Detect which cell encompasses the target text, then output its (X, Y) center coordinate. 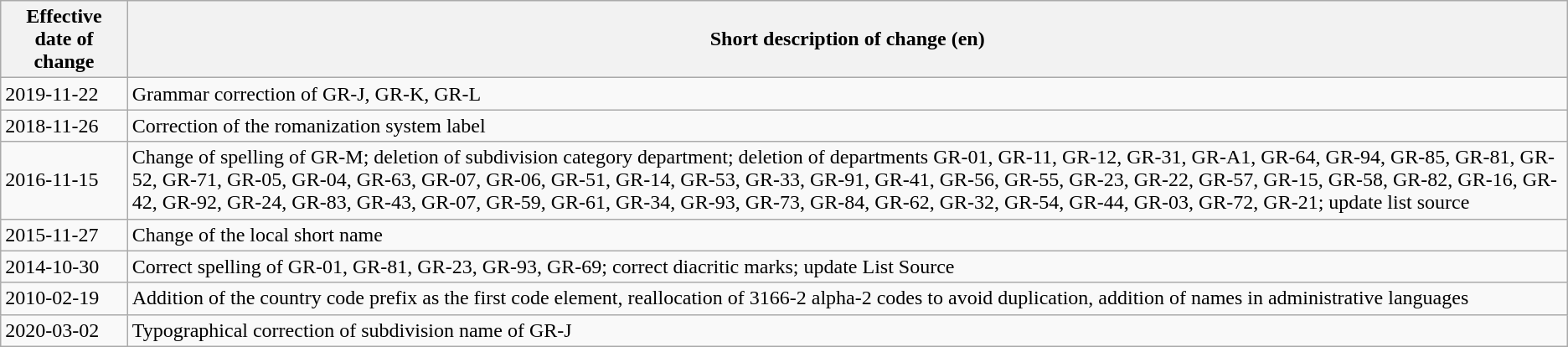
Correction of the romanization system label (848, 126)
Short description of change (en) (848, 39)
Typographical correction of subdivision name of GR-J (848, 330)
2020-03-02 (64, 330)
Grammar correction of GR-J, GR-K, GR-L (848, 94)
2016-11-15 (64, 180)
2014-10-30 (64, 267)
2019-11-22 (64, 94)
Change of the local short name (848, 235)
Effective date of change (64, 39)
Correct spelling of GR-01, GR-81, GR-23, GR-93, GR-69; correct diacritic marks; update List Source (848, 267)
2018-11-26 (64, 126)
2015-11-27 (64, 235)
2010-02-19 (64, 298)
